Return [X, Y] of the center of cell containing provided text 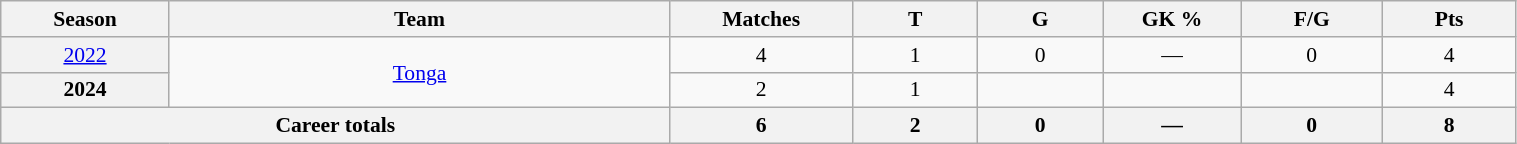
GK % [1172, 19]
Team [419, 19]
6 [762, 126]
Tonga [419, 72]
G [1040, 19]
Pts [1449, 19]
2024 [86, 90]
Career totals [336, 126]
Matches [762, 19]
8 [1449, 126]
2022 [86, 55]
F/G [1312, 19]
T [916, 19]
Season [86, 19]
